Provide the [X, Y] coordinate of the cell's center where the given text is located.  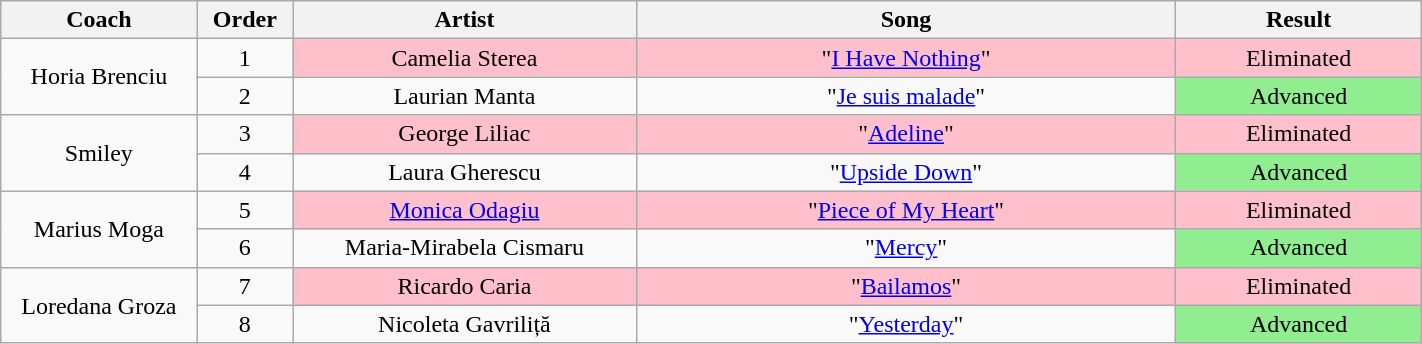
"Upside Down" [906, 172]
8 [245, 324]
2 [245, 96]
"I Have Nothing" [906, 58]
Order [245, 20]
"Piece of My Heart" [906, 210]
Marius Moga [99, 229]
"Bailamos" [906, 286]
Artist [464, 20]
1 [245, 58]
5 [245, 210]
Nicoleta Gavriliță [464, 324]
Camelia Sterea [464, 58]
3 [245, 134]
Monica Odagiu [464, 210]
"Adeline" [906, 134]
Horia Brenciu [99, 77]
Laura Gherescu [464, 172]
"Yesterday" [906, 324]
6 [245, 248]
Laurian Manta [464, 96]
"Je suis malade" [906, 96]
"Mercy" [906, 248]
George Liliac [464, 134]
Result [1298, 20]
Ricardo Caria [464, 286]
7 [245, 286]
Maria-Mirabela Cismaru [464, 248]
4 [245, 172]
Loredana Groza [99, 305]
Smiley [99, 153]
Coach [99, 20]
Song [906, 20]
